Return (x, y) of the center of cell containing provided text 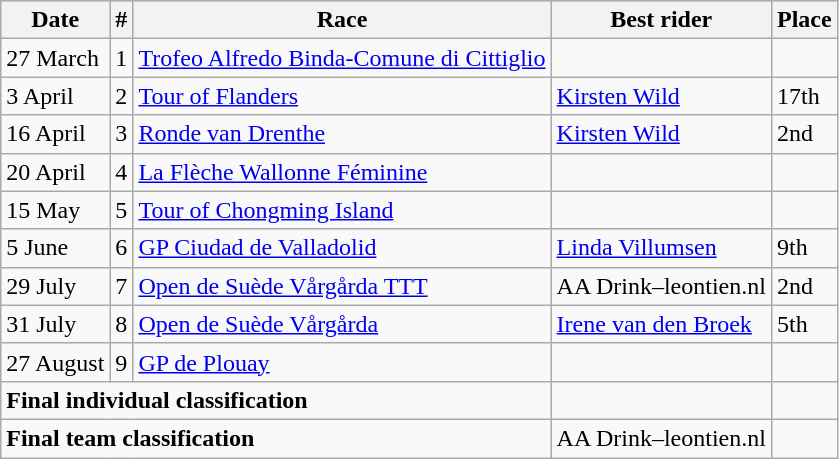
Date (56, 20)
29 July (56, 286)
27 August (56, 362)
16 April (56, 134)
Trofeo Alfredo Binda-Comune di Cittiglio (342, 58)
Final team classification (276, 438)
2 (122, 96)
# (122, 20)
Tour of Flanders (342, 96)
Place (804, 20)
Open de Suède Vårgårda TTT (342, 286)
1 (122, 58)
GP Ciudad de Valladolid (342, 248)
9th (804, 248)
Final individual classification (276, 400)
5th (804, 324)
5 June (56, 248)
6 (122, 248)
7 (122, 286)
Race (342, 20)
4 (122, 172)
20 April (56, 172)
3 (122, 134)
15 May (56, 210)
Tour of Chongming Island (342, 210)
9 (122, 362)
GP de Plouay (342, 362)
31 July (56, 324)
8 (122, 324)
27 March (56, 58)
Irene van den Broek (661, 324)
La Flèche Wallonne Féminine (342, 172)
17th (804, 96)
Linda Villumsen (661, 248)
3 April (56, 96)
Open de Suède Vårgårda (342, 324)
5 (122, 210)
Ronde van Drenthe (342, 134)
Best rider (661, 20)
